Extract the [X, Y] coordinate from the center of the cell holding the provided text.  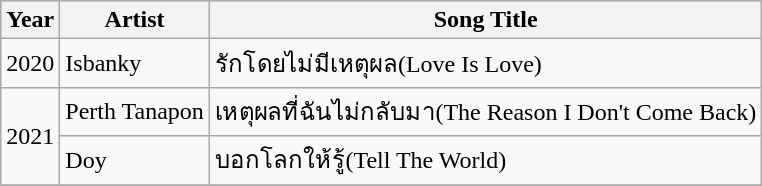
Song Title [485, 20]
Artist [135, 20]
Perth Tanapon [135, 112]
บอกโลกให้รู้(Tell The World) [485, 160]
2020 [30, 64]
Year [30, 20]
เหตุผลที่ฉันไม่กลับมา(The Reason I Don't Come Back) [485, 112]
Isbanky [135, 64]
รักโดยไม่มีเหตุผล(Love Is Love) [485, 64]
Doy [135, 160]
2021 [30, 136]
